Provide the [X, Y] coordinate of the cell's center where the given text is located.  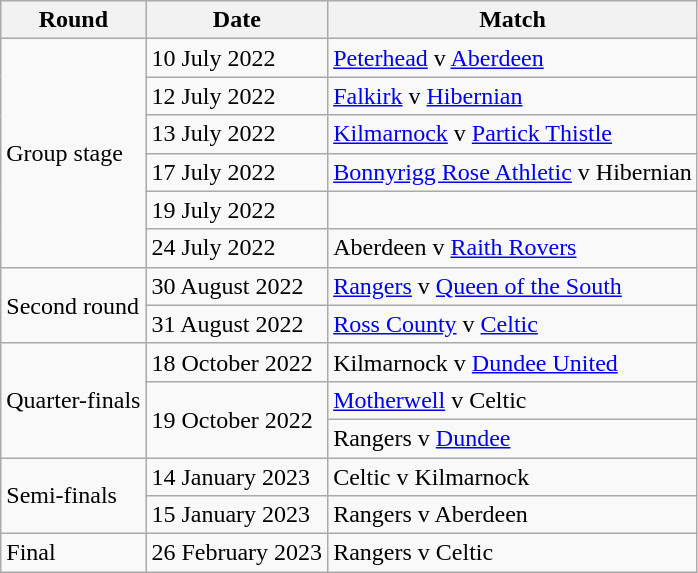
Celtic v Kilmarnock [513, 477]
Falkirk v Hibernian [513, 96]
15 January 2023 [237, 515]
Ross County v Celtic [513, 324]
Group stage [74, 153]
Motherwell v Celtic [513, 400]
14 January 2023 [237, 477]
26 February 2023 [237, 553]
Bonnyrigg Rose Athletic v Hibernian [513, 172]
Round [74, 20]
10 July 2022 [237, 58]
Match [513, 20]
24 July 2022 [237, 248]
Rangers v Celtic [513, 553]
Rangers v Queen of the South [513, 286]
30 August 2022 [237, 286]
18 October 2022 [237, 362]
17 July 2022 [237, 172]
Date [237, 20]
Aberdeen v Raith Rovers [513, 248]
Kilmarnock v Dundee United [513, 362]
Rangers v Aberdeen [513, 515]
12 July 2022 [237, 96]
Peterhead v Aberdeen [513, 58]
31 August 2022 [237, 324]
19 October 2022 [237, 419]
Kilmarnock v Partick Thistle [513, 134]
Final [74, 553]
Semi-finals [74, 496]
Second round [74, 305]
Rangers v Dundee [513, 438]
Quarter-finals [74, 400]
13 July 2022 [237, 134]
19 July 2022 [237, 210]
